Locate the cell with the specified text and output its (X, Y) center coordinate. 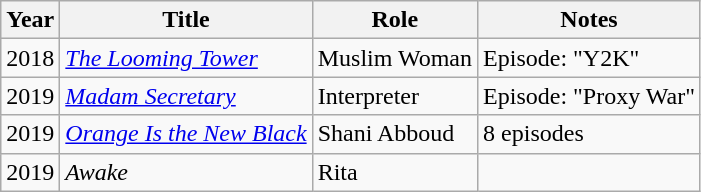
Interpreter (394, 96)
Notes (590, 20)
Title (186, 20)
2018 (30, 58)
8 episodes (590, 134)
Shani Abboud (394, 134)
Episode: "Y2K" (590, 58)
Awake (186, 172)
Year (30, 20)
Rita (394, 172)
Role (394, 20)
The Looming Tower (186, 58)
Orange Is the New Black (186, 134)
Muslim Woman (394, 58)
Episode: "Proxy War" (590, 96)
Madam Secretary (186, 96)
